Search for the cell housing the specified text and yield its [X, Y] center coordinate. 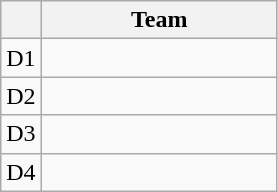
D2 [21, 96]
D3 [21, 134]
Team [159, 20]
D1 [21, 58]
D4 [21, 172]
